Provide the [X, Y] coordinate of the cell's center where the given text is located.  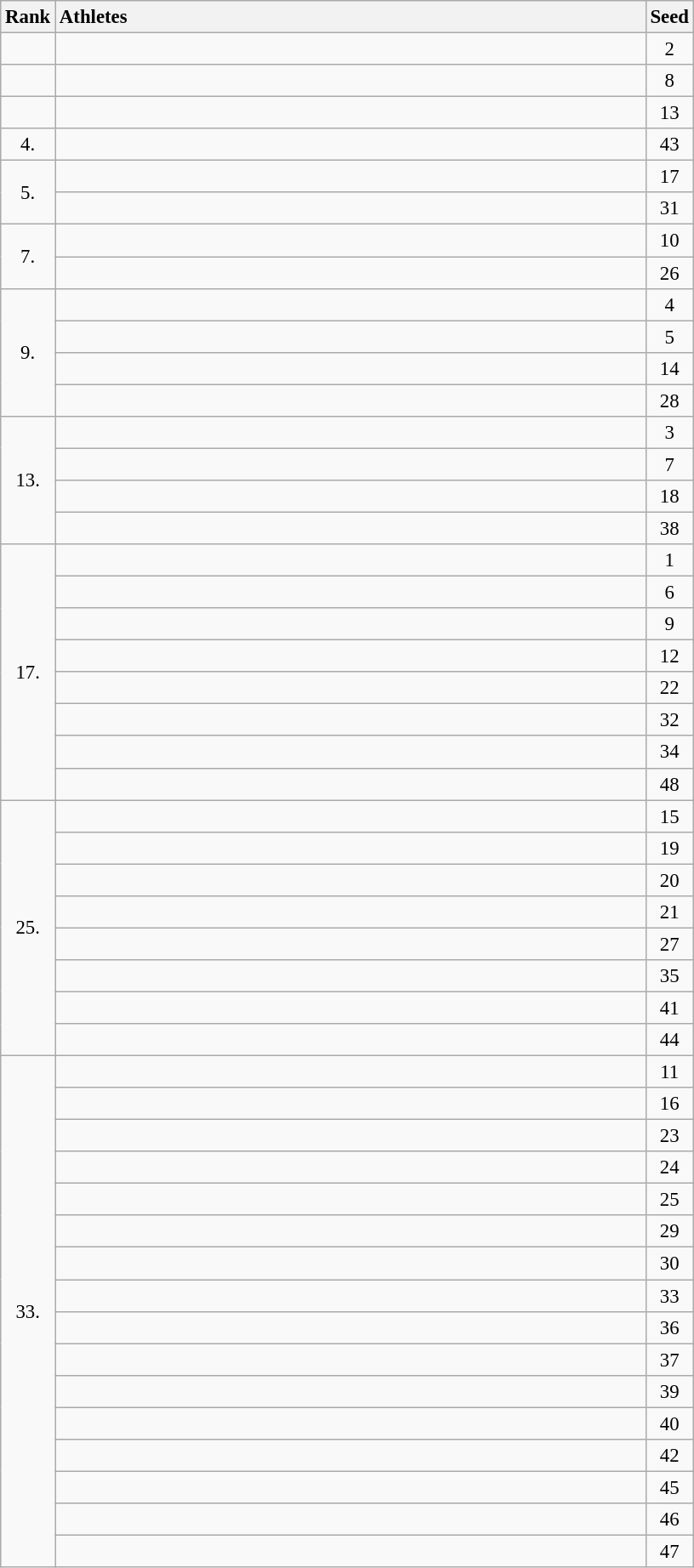
5 [669, 337]
24 [669, 1167]
18 [669, 497]
48 [669, 784]
46 [669, 1520]
1 [669, 560]
9 [669, 624]
39 [669, 1391]
47 [669, 1551]
6 [669, 593]
20 [669, 880]
32 [669, 720]
16 [669, 1104]
43 [669, 145]
19 [669, 848]
45 [669, 1487]
27 [669, 944]
29 [669, 1232]
17. [28, 672]
13 [669, 113]
23 [669, 1136]
25. [28, 929]
21 [669, 912]
37 [669, 1360]
22 [669, 688]
3 [669, 433]
8 [669, 81]
2 [669, 49]
4 [669, 304]
34 [669, 753]
30 [669, 1264]
41 [669, 1008]
26 [669, 273]
44 [669, 1040]
7. [28, 257]
14 [669, 368]
15 [669, 816]
Rank [28, 17]
13. [28, 480]
25 [669, 1200]
33 [669, 1296]
12 [669, 656]
33. [28, 1312]
11 [669, 1072]
Seed [669, 17]
Athletes [350, 17]
4. [28, 145]
38 [669, 528]
40 [669, 1423]
10 [669, 241]
28 [669, 401]
35 [669, 976]
17 [669, 177]
36 [669, 1327]
9. [28, 352]
5. [28, 192]
42 [669, 1456]
7 [669, 464]
31 [669, 208]
